Scan for the cell matching the given text and deliver its [X, Y] coordinate at center. 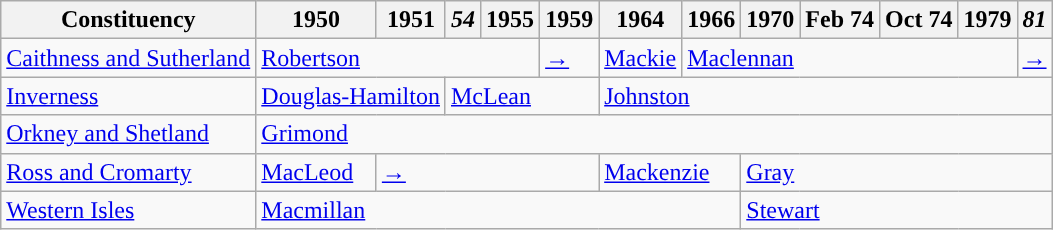
1979 [988, 20]
Mackie [640, 58]
Ross and Cromarty [128, 172]
Feb 74 [840, 20]
McLean [522, 96]
Mackenzie [670, 172]
Robertson [398, 58]
Inverness [128, 96]
1966 [712, 20]
Gray [896, 172]
1955 [510, 20]
1951 [410, 20]
Oct 74 [919, 20]
Johnston [826, 96]
54 [462, 20]
1950 [316, 20]
81 [1034, 20]
1970 [770, 20]
Constituency [128, 20]
Maclennan [850, 58]
1959 [570, 20]
Douglas-Hamilton [351, 96]
MacLeod [316, 172]
Macmillan [498, 210]
Stewart [896, 210]
Caithness and Sutherland [128, 58]
Orkney and Shetland [128, 134]
1964 [640, 20]
Grimond [654, 134]
Western Isles [128, 210]
